Return the (x, y) coordinate for the center point of the cell that contains the specified text.  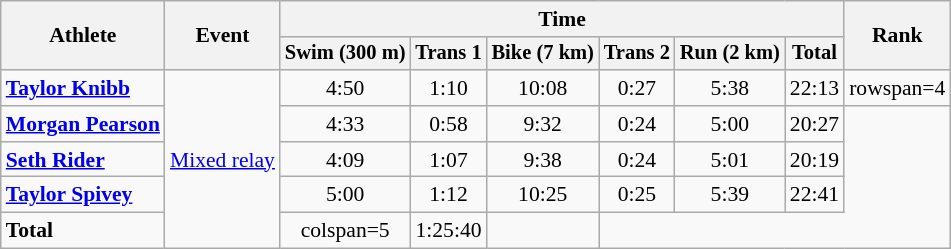
1:12 (448, 195)
Taylor Spivey (83, 195)
Bike (7 km) (543, 54)
22:13 (814, 88)
Taylor Knibb (83, 88)
5:38 (730, 88)
1:07 (448, 160)
20:27 (814, 124)
Trans 2 (637, 54)
Seth Rider (83, 160)
Trans 1 (448, 54)
10:25 (543, 195)
10:08 (543, 88)
9:32 (543, 124)
Swim (300 m) (345, 54)
0:58 (448, 124)
rowspan=4 (897, 88)
4:50 (345, 88)
9:38 (543, 160)
5:01 (730, 160)
Event (222, 36)
Morgan Pearson (83, 124)
5:39 (730, 195)
22:41 (814, 195)
4:09 (345, 160)
Time (562, 19)
0:27 (637, 88)
0:25 (637, 195)
Run (2 km) (730, 54)
20:19 (814, 160)
Mixed relay (222, 159)
1:25:40 (448, 231)
colspan=5 (345, 231)
Rank (897, 36)
Athlete (83, 36)
1:10 (448, 88)
4:33 (345, 124)
